For the text-containing cell, return its midpoint in (X, Y) coordinate format. 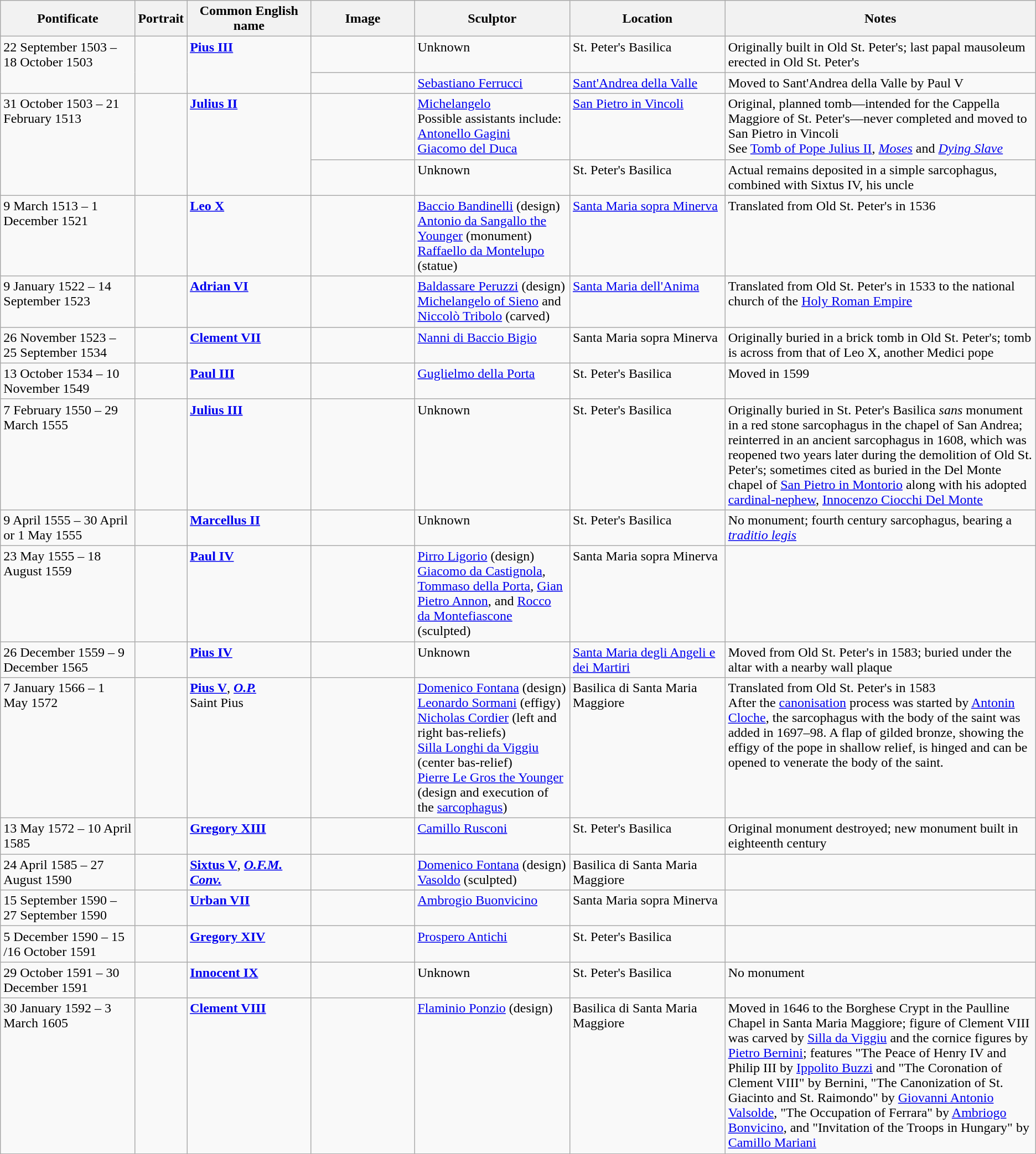
Clement VII (249, 345)
Camillo Rusconi (493, 836)
San Pietro in Vincoli (647, 126)
Gregory XIV (249, 944)
Notes (880, 19)
Baldassare Peruzzi (design)Michelangelo of Sieno and Niccolò Tribolo (carved) (493, 302)
MichelangeloPossible assistants include:Antonello GaginiGiacomo del Duca (493, 126)
Moved to Sant'Andrea della Valle by Paul V (880, 83)
Clement VIII (249, 1075)
Pius V, O.P.Saint Pius (249, 748)
Pirro Ligorio (design)Giacomo da Castignola, Tommaso della Porta, Gian Pietro Annon, and Rocco da Montefiascone (sculpted) (493, 593)
Image (363, 19)
Translated from Old St. Peter's in 1536 (880, 236)
9 January 1522 – 14 September 1523 (68, 302)
Ambrogio Buonvicino (493, 908)
Domenico Fontana (design)Vasoldo (sculpted) (493, 872)
24 April 1585 – 27 August 1590 (68, 872)
9 April 1555 – 30 April or 1 May 1555 (68, 528)
13 May 1572 – 10 April 1585 (68, 836)
Paul IV (249, 593)
Actual remains deposited in a simple sarcophagus, combined with Sixtus IV, his uncle (880, 177)
Portrait (161, 19)
23 May 1555 – 18 August 1559 (68, 593)
Gregory XIII (249, 836)
Moved from Old St. Peter's in 1583; buried under the altar with a nearby wall plaque (880, 659)
7 February 1550 – 29 March 1555 (68, 454)
Paul III (249, 381)
Originally built in Old St. Peter's; last papal mausoleum erected in Old St. Peter's (880, 54)
Moved in 1599 (880, 381)
Urban VII (249, 908)
31 October 1503 – 21 February 1513 (68, 144)
Location (647, 19)
Julius II (249, 144)
Common English name (249, 19)
Sant'Andrea della Valle (647, 83)
Pius IV (249, 659)
Sculptor (493, 19)
Leo X (249, 236)
Santa Maria degli Angeli e dei Martiri (647, 659)
Original monument destroyed; new monument built in eighteenth century (880, 836)
Prospero Antichi (493, 944)
Translated from Old St. Peter's in 1533 to the national church of the Holy Roman Empire (880, 302)
No monument (880, 980)
Baccio Bandinelli (design)Antonio da Sangallo the Younger (monument)Raffaello da Montelupo (statue) (493, 236)
Guglielmo della Porta (493, 381)
Innocent IX (249, 980)
No monument; fourth century sarcophagus, bearing a traditio legis (880, 528)
Pontificate (68, 19)
Originally buried in a brick tomb in Old St. Peter's; tomb is across from that of Leo X, another Medici pope (880, 345)
Santa Maria dell'Anima (647, 302)
22 September 1503 – 18 October 1503 (68, 65)
Adrian VI (249, 302)
Flaminio Ponzio (design) (493, 1075)
13 October 1534 – 10 November 1549 (68, 381)
5 December 1590 – 15 /16 October 1591 (68, 944)
15 September 1590 – 27 September 1590 (68, 908)
Sebastiano Ferrucci (493, 83)
Pius III (249, 65)
7 January 1566 – 1 May 1572 (68, 748)
Sixtus V, O.F.M. Conv. (249, 872)
Julius III (249, 454)
Marcellus II (249, 528)
29 October 1591 – 30 December 1591 (68, 980)
30 January 1592 – 3 March 1605 (68, 1075)
26 November 1523 – 25 September 1534 (68, 345)
26 December 1559 – 9 December 1565 (68, 659)
Nanni di Baccio Bigio (493, 345)
9 March 1513 – 1 December 1521 (68, 236)
